For the text-containing cell, return its midpoint in (X, Y) coordinate format. 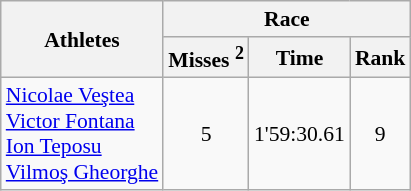
Time (300, 58)
Misses 2 (206, 58)
Rank (380, 58)
1'59:30.61 (300, 134)
Race (286, 19)
Nicolae VeşteaVictor FontanaIon TeposuVilmoş Gheorghe (82, 134)
Athletes (82, 40)
9 (380, 134)
5 (206, 134)
